Provide the [x, y] coordinate of the cell's center where the given text is located.  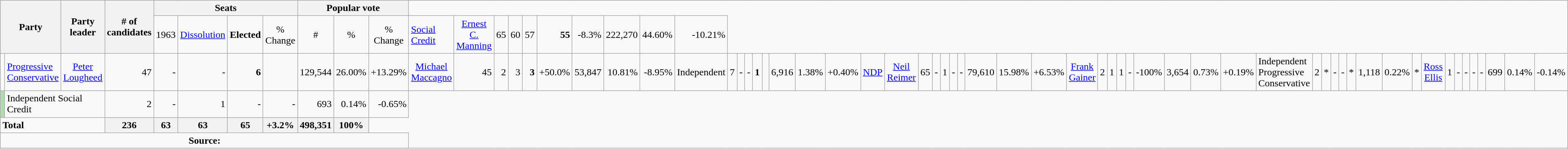
3,654 [1178, 72]
47 [129, 72]
Neil Reimer [901, 72]
53,847 [588, 72]
Progressive Conservative [33, 72]
Ross Ellis [1433, 72]
129,544 [316, 72]
Peter Lougheed [83, 72]
Frank Gainer [1082, 72]
1.38% [810, 72]
Social Credit [432, 35]
Party [31, 27]
498,351 [316, 125]
Party leader [83, 27]
15.98% [1014, 72]
# [316, 35]
Elected [246, 35]
45 [474, 72]
10.81% [622, 72]
+0.19% [1239, 72]
-8.95% [658, 72]
222,270 [622, 35]
+0.40% [843, 72]
55 [555, 35]
0.73% [1206, 72]
1963 [166, 35]
Ernest C. Manning [474, 35]
100% [351, 125]
0.22% [1397, 72]
Dissolution [203, 35]
6,916 [783, 72]
NDP [872, 72]
236 [129, 125]
44.60% [658, 35]
Michael Maccagno [432, 72]
7 [732, 72]
Independent Progressive Conservative [1284, 72]
Total [53, 125]
+50.0% [555, 72]
Independent [701, 72]
Source: [205, 140]
-0.14% [1551, 72]
-10.21% [701, 35]
Popular vote [353, 8]
26.00% [351, 72]
Independent Social Credit [55, 104]
-8.3% [588, 35]
-0.65% [388, 104]
57 [530, 35]
+13.29% [388, 72]
693 [316, 104]
-100% [1149, 72]
699 [1495, 72]
+3.2% [280, 125]
60 [516, 35]
1,118 [1369, 72]
Seats [226, 8]
+6.53% [1049, 72]
% [351, 35]
6 [246, 72]
79,610 [981, 72]
# ofcandidates [129, 27]
